Identify which cell holds the provided text, then report its (X, Y) central coordinate. 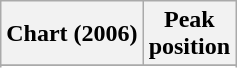
Chart (2006) (72, 34)
Peakposition (189, 34)
